Search for the cell housing the specified text and yield its (X, Y) center coordinate. 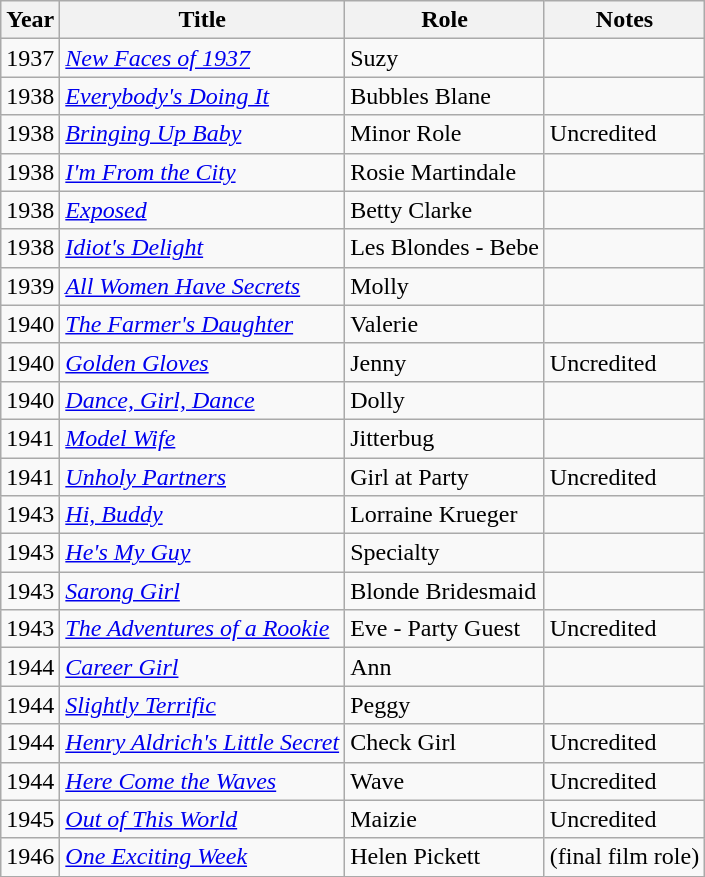
Bubbles Blane (445, 96)
(final film role) (624, 857)
All Women Have Secrets (202, 286)
Suzy (445, 58)
1945 (30, 819)
Bringing Up Baby (202, 134)
Blonde Bridesmaid (445, 591)
Wave (445, 781)
One Exciting Week (202, 857)
Molly (445, 286)
Dolly (445, 400)
Here Come the Waves (202, 781)
Model Wife (202, 438)
Specialty (445, 553)
The Farmer's Daughter (202, 324)
Idiot's Delight (202, 248)
Sarong Girl (202, 591)
Dance, Girl, Dance (202, 400)
Career Girl (202, 667)
Exposed (202, 210)
Ann (445, 667)
Everybody's Doing It (202, 96)
Minor Role (445, 134)
Eve - Party Guest (445, 629)
Title (202, 20)
Peggy (445, 705)
Lorraine Krueger (445, 515)
1937 (30, 58)
Notes (624, 20)
Girl at Party (445, 477)
I'm From the City (202, 172)
Unholy Partners (202, 477)
Year (30, 20)
1939 (30, 286)
New Faces of 1937 (202, 58)
Les Blondes - Bebe (445, 248)
1946 (30, 857)
Jitterbug (445, 438)
Rosie Martindale (445, 172)
Golden Gloves (202, 362)
Betty Clarke (445, 210)
He's My Guy (202, 553)
Hi, Buddy (202, 515)
Maizie (445, 819)
Role (445, 20)
Check Girl (445, 743)
Helen Pickett (445, 857)
Jenny (445, 362)
Out of This World (202, 819)
The Adventures of a Rookie (202, 629)
Slightly Terrific (202, 705)
Henry Aldrich's Little Secret (202, 743)
Valerie (445, 324)
